Output the (x, y) coordinate of the center of the cell containing the given text.  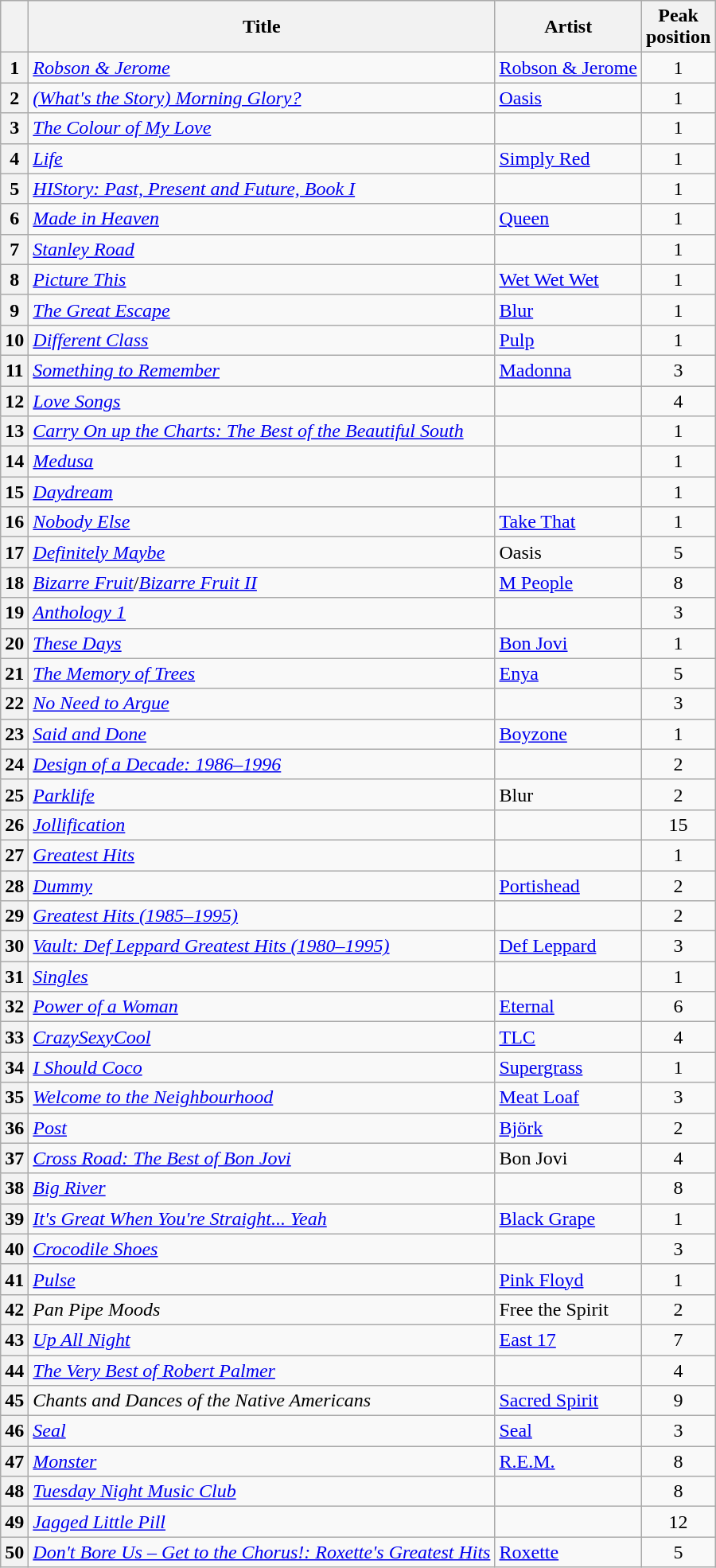
27 (14, 855)
Eternal (568, 1007)
The Memory of Trees (262, 673)
(What's the Story) Morning Glory? (262, 98)
45 (14, 1401)
Singles (262, 977)
16 (14, 522)
Power of a Woman (262, 1007)
Black Grape (568, 1219)
Jagged Little Pill (262, 1522)
31 (14, 977)
43 (14, 1340)
18 (14, 583)
Pan Pipe Moods (262, 1309)
41 (14, 1279)
Queen (568, 219)
Greatest Hits (262, 855)
Wet Wet Wet (568, 279)
Different Class (262, 340)
Dummy (262, 886)
Made in Heaven (262, 219)
Portishead (568, 886)
Love Songs (262, 400)
Don't Bore Us – Get to the Chorus!: Roxette's Greatest Hits (262, 1552)
Design of a Decade: 1986–1996 (262, 764)
Def Leppard (568, 946)
Pulp (568, 340)
Chants and Dances of the Native Americans (262, 1401)
39 (14, 1219)
32 (14, 1007)
Monster (262, 1461)
50 (14, 1552)
Big River (262, 1188)
Free the Spirit (568, 1309)
Jollification (262, 825)
36 (14, 1128)
HIStory: Past, Present and Future, Book I (262, 189)
Vault: Def Leppard Greatest Hits (1980–1995) (262, 946)
Post (262, 1128)
48 (14, 1492)
Nobody Else (262, 522)
21 (14, 673)
Up All Night (262, 1340)
Pink Floyd (568, 1279)
Title (262, 27)
Picture This (262, 279)
29 (14, 916)
Meat Loaf (568, 1098)
44 (14, 1370)
28 (14, 886)
10 (14, 340)
Enya (568, 673)
East 17 (568, 1340)
Crocodile Shoes (262, 1249)
Tuesday Night Music Club (262, 1492)
Sacred Spirit (568, 1401)
Take That (568, 522)
No Need to Argue (262, 704)
30 (14, 946)
33 (14, 1037)
11 (14, 370)
Parklife (262, 794)
Peakposition (678, 27)
25 (14, 794)
Life (262, 158)
Medusa (262, 462)
34 (14, 1067)
It's Great When You're Straight... Yeah (262, 1219)
38 (14, 1188)
24 (14, 764)
Something to Remember (262, 370)
Bizarre Fruit/Bizarre Fruit II (262, 583)
19 (14, 613)
Artist (568, 27)
17 (14, 552)
CrazySexyCool (262, 1037)
TLC (568, 1037)
Stanley Road (262, 249)
Anthology 1 (262, 613)
49 (14, 1522)
M People (568, 583)
Cross Road: The Best of Bon Jovi (262, 1158)
Daydream (262, 492)
13 (14, 431)
Said and Done (262, 734)
20 (14, 643)
Carry On up the Charts: The Best of the Beautiful South (262, 431)
Welcome to the Neighbourhood (262, 1098)
Roxette (568, 1552)
42 (14, 1309)
The Great Escape (262, 310)
35 (14, 1098)
46 (14, 1431)
22 (14, 704)
R.E.M. (568, 1461)
The Colour of My Love (262, 128)
Greatest Hits (1985–1995) (262, 916)
37 (14, 1158)
26 (14, 825)
Boyzone (568, 734)
Björk (568, 1128)
Supergrass (568, 1067)
Pulse (262, 1279)
Simply Red (568, 158)
These Days (262, 643)
I Should Coco (262, 1067)
14 (14, 462)
Definitely Maybe (262, 552)
Madonna (568, 370)
23 (14, 734)
47 (14, 1461)
The Very Best of Robert Palmer (262, 1370)
40 (14, 1249)
